Find where the given text appears and provide that cell's center as [X, Y] coordinate. 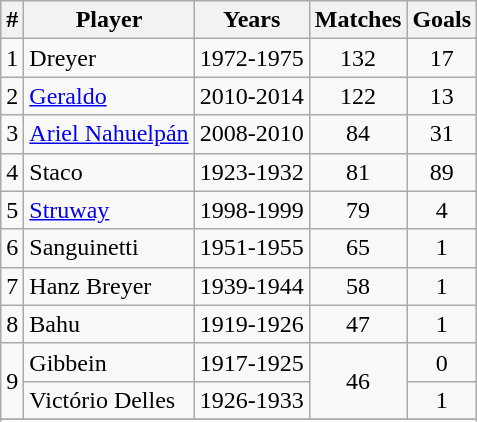
Years [252, 20]
9 [12, 381]
58 [358, 286]
8 [12, 324]
2 [12, 96]
132 [358, 58]
Staco [109, 172]
3 [12, 134]
1951-1955 [252, 248]
# [12, 20]
5 [12, 210]
89 [442, 172]
1917-1925 [252, 362]
65 [358, 248]
13 [442, 96]
Bahu [109, 324]
31 [442, 134]
46 [358, 381]
7 [12, 286]
1926-1933 [252, 400]
Matches [358, 20]
1998-1999 [252, 210]
1923-1932 [252, 172]
Dreyer [109, 58]
2008-2010 [252, 134]
Ariel Nahuelpán [109, 134]
Goals [442, 20]
1939-1944 [252, 286]
2010-2014 [252, 96]
Sanguinetti [109, 248]
Gibbein [109, 362]
0 [442, 362]
Victório Delles [109, 400]
81 [358, 172]
79 [358, 210]
1972-1975 [252, 58]
1919-1926 [252, 324]
122 [358, 96]
Geraldo [109, 96]
Player [109, 20]
Struway [109, 210]
6 [12, 248]
47 [358, 324]
84 [358, 134]
17 [442, 58]
Hanz Breyer [109, 286]
